Output the [x, y] coordinate of the center of the cell containing the given text.  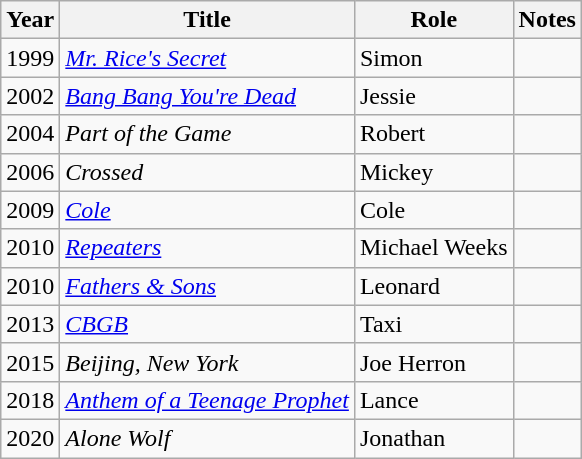
Crossed [208, 172]
2020 [30, 438]
2009 [30, 210]
Bang Bang You're Dead [208, 96]
2013 [30, 324]
Joe Herron [434, 362]
1999 [30, 58]
Notes [547, 20]
Anthem of a Teenage Prophet [208, 400]
Part of the Game [208, 134]
CBGB [208, 324]
2004 [30, 134]
Year [30, 20]
Leonard [434, 286]
Title [208, 20]
Jonathan [434, 438]
2002 [30, 96]
Alone Wolf [208, 438]
Repeaters [208, 248]
2006 [30, 172]
Mr. Rice's Secret [208, 58]
Simon [434, 58]
2015 [30, 362]
Robert [434, 134]
Beijing, New York [208, 362]
Lance [434, 400]
Mickey [434, 172]
Jessie [434, 96]
Michael Weeks [434, 248]
Role [434, 20]
Taxi [434, 324]
Fathers & Sons [208, 286]
2018 [30, 400]
